Provide the (X, Y) coordinate of the cell's center where the given text is located.  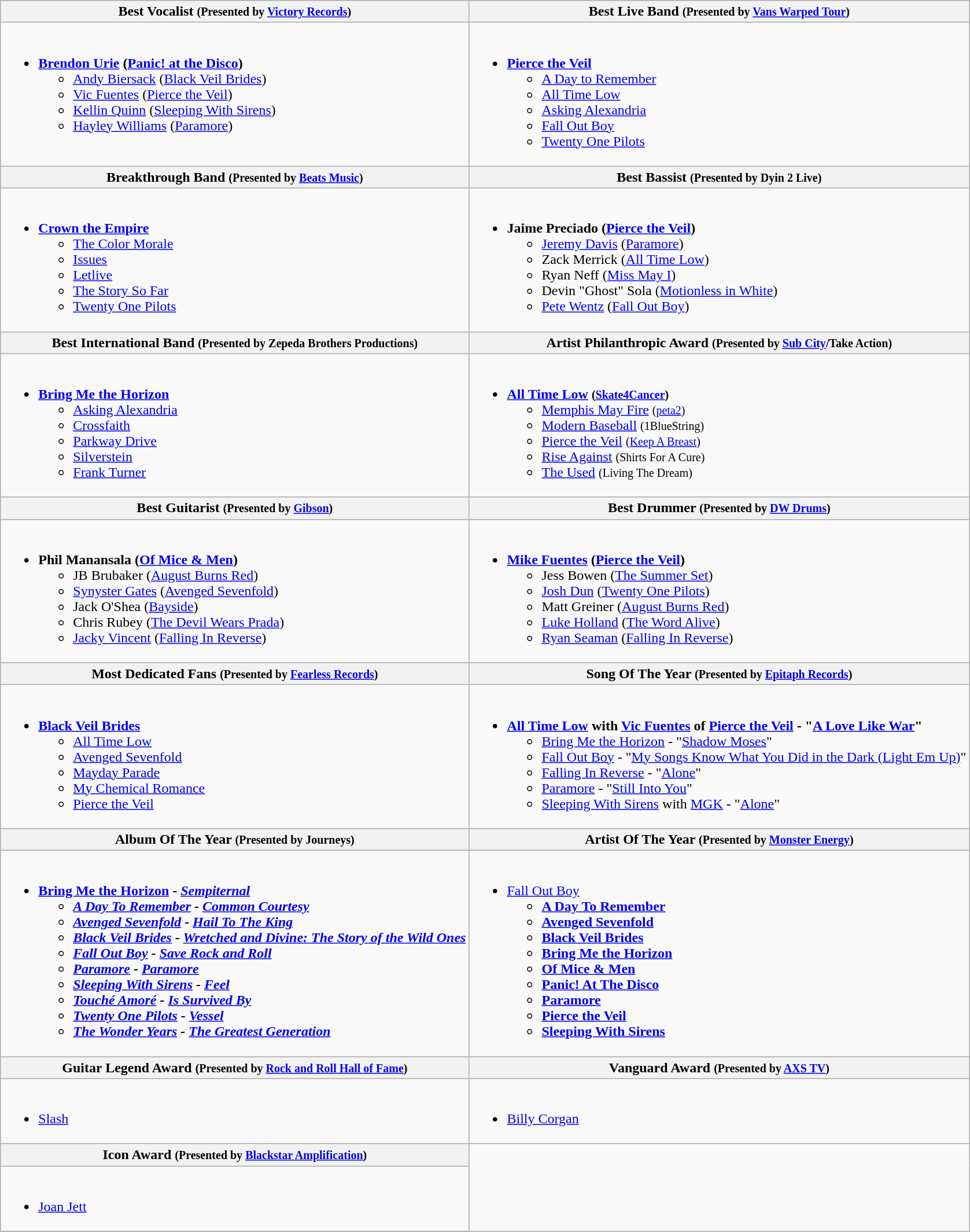
Best Live Band (Presented by Vans Warped Tour) (720, 12)
Best Bassist (Presented by Dyin 2 Live) (720, 177)
Most Dedicated Fans (Presented by Fearless Records) (235, 674)
Song Of The Year (Presented by Epitaph Records) (720, 674)
Guitar Legend Award (Presented by Rock and Roll Hall of Fame) (235, 1068)
Black Veil BridesAll Time LowAvenged SevenfoldMayday ParadeMy Chemical RomancePierce the Veil (235, 756)
Crown the EmpireThe Color MoraleIssuesLetliveThe Story So FarTwenty One Pilots (235, 260)
Billy Corgan (720, 1111)
Best Guitarist (Presented by Gibson) (235, 508)
Artist Philanthropic Award (Presented by Sub City/Take Action) (720, 343)
Best International Band (Presented by Zepeda Brothers Productions) (235, 343)
Album Of The Year (Presented by Journeys) (235, 839)
Joan Jett (235, 1199)
Vanguard Award (Presented by AXS TV) (720, 1068)
Artist Of The Year (Presented by Monster Energy) (720, 839)
Icon Award (Presented by Blackstar Amplification) (235, 1155)
Pierce the VeilA Day to RememberAll Time LowAsking AlexandriaFall Out BoyTwenty One Pilots (720, 94)
Breakthrough Band (Presented by Beats Music) (235, 177)
Best Vocalist (Presented by Victory Records) (235, 12)
Slash (235, 1111)
Best Drummer (Presented by DW Drums) (720, 508)
Bring Me the HorizonAsking AlexandriaCrossfaithParkway DriveSilversteinFrank Turner (235, 425)
